Search for the cell housing the specified text and yield its [x, y] center coordinate. 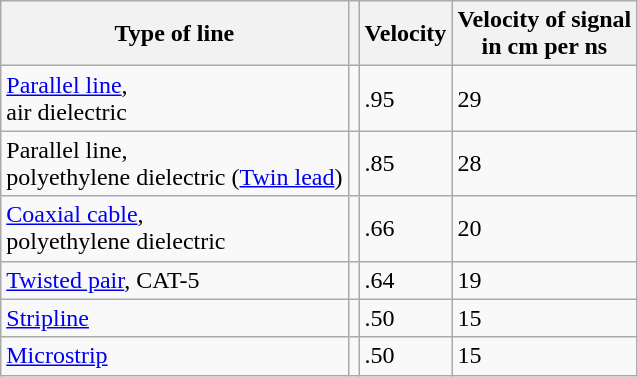
19 [544, 280]
Type of line [174, 34]
.64 [406, 280]
Coaxial cable,polyethylene dielectric [174, 228]
.95 [406, 98]
Microstrip [174, 356]
29 [544, 98]
Parallel line,polyethylene dielectric (Twin lead) [174, 164]
Parallel line,air dielectric [174, 98]
Velocity of signalin cm per ns [544, 34]
.66 [406, 228]
Velocity [406, 34]
20 [544, 228]
Stripline [174, 318]
Twisted pair, CAT-5 [174, 280]
28 [544, 164]
.85 [406, 164]
